Return (X, Y) of the center of cell containing provided text 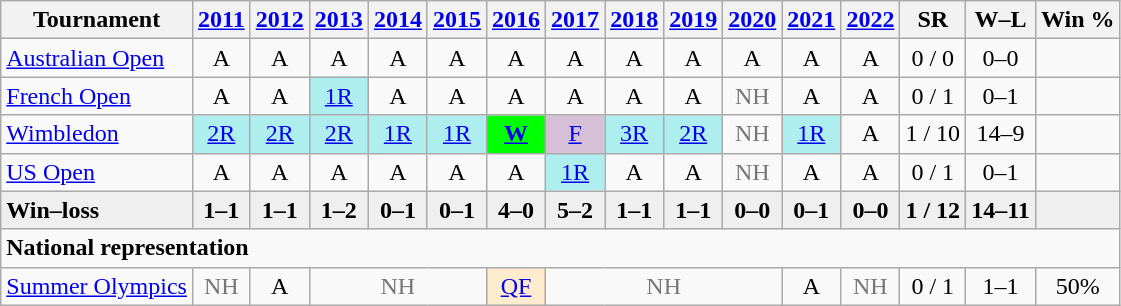
2017 (576, 20)
Win–loss (97, 210)
Australian Open (97, 58)
0 / 0 (933, 58)
14–11 (1001, 210)
SR (933, 20)
14–9 (1001, 134)
QF (516, 286)
Tournament (97, 20)
W (516, 134)
1 / 12 (933, 210)
5–2 (576, 210)
2013 (338, 20)
50% (1078, 286)
2018 (634, 20)
2022 (870, 20)
Wimbledon (97, 134)
French Open (97, 96)
2015 (456, 20)
National representation (560, 248)
2016 (516, 20)
2021 (812, 20)
W–L (1001, 20)
2019 (694, 20)
4–0 (516, 210)
2012 (280, 20)
F (576, 134)
1 / 10 (933, 134)
Win % (1078, 20)
3R (634, 134)
2014 (398, 20)
2011 (221, 20)
US Open (97, 172)
2020 (752, 20)
1–2 (338, 210)
Summer Olympics (97, 286)
